Determine the [X, Y] coordinate at the center of the cell enclosing the given text.  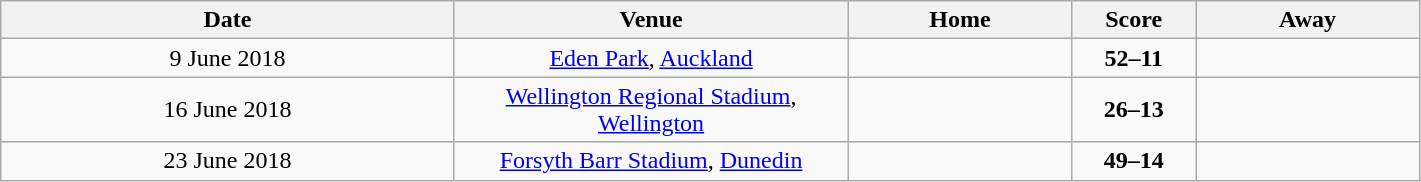
Forsyth Barr Stadium, Dunedin [651, 161]
9 June 2018 [228, 58]
Date [228, 20]
23 June 2018 [228, 161]
Score [1134, 20]
Eden Park, Auckland [651, 58]
26–13 [1134, 110]
16 June 2018 [228, 110]
Wellington Regional Stadium, Wellington [651, 110]
52–11 [1134, 58]
Away [1308, 20]
Venue [651, 20]
Home [960, 20]
49–14 [1134, 161]
